Pinpoint the cell where the given text exists, returning its (X, Y) midpoint coordinate. 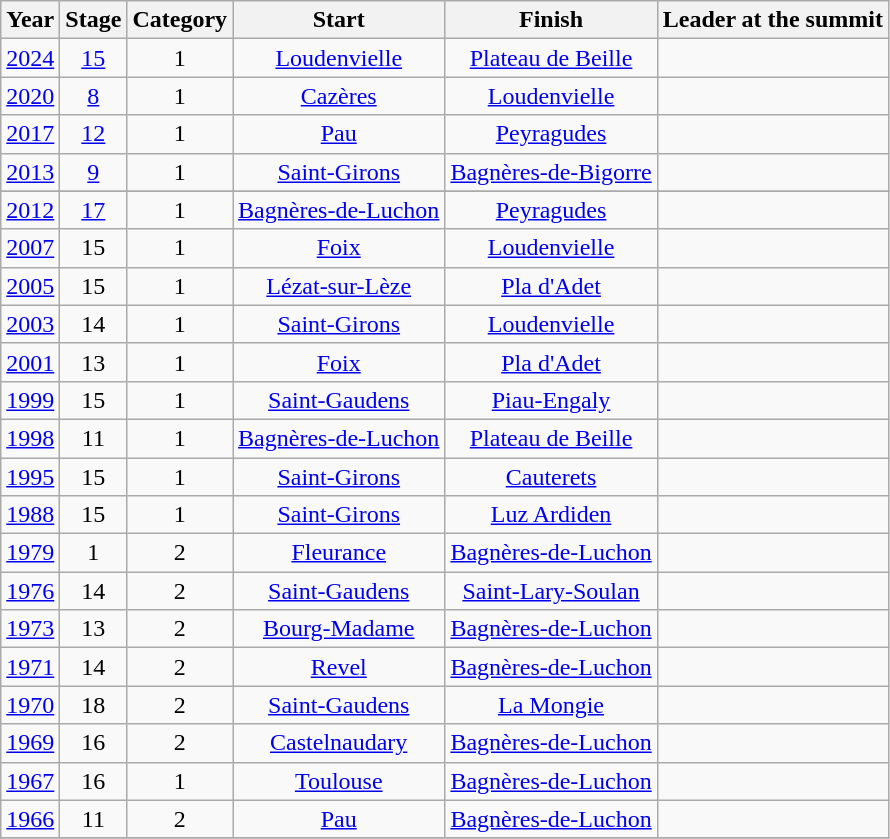
18 (94, 705)
2013 (30, 172)
2012 (30, 210)
Castelnaudary (339, 743)
Saint-Lary-Soulan (551, 591)
1976 (30, 591)
12 (94, 134)
Bourg-Madame (339, 629)
Cauterets (551, 477)
1988 (30, 515)
Revel (339, 667)
1998 (30, 438)
Stage (94, 20)
1995 (30, 477)
2001 (30, 362)
La Mongie (551, 705)
2003 (30, 324)
2017 (30, 134)
Category (180, 20)
Lézat-sur-Lèze (339, 286)
2020 (30, 96)
Leader at the summit (772, 20)
1999 (30, 400)
1969 (30, 743)
9 (94, 172)
1979 (30, 553)
8 (94, 96)
Start (339, 20)
1967 (30, 781)
2024 (30, 58)
17 (94, 210)
1973 (30, 629)
Finish (551, 20)
Toulouse (339, 781)
Piau-Engaly (551, 400)
Cazères (339, 96)
Luz Ardiden (551, 515)
1971 (30, 667)
2005 (30, 286)
Year (30, 20)
Fleurance (339, 553)
2007 (30, 248)
Bagnères-de-Bigorre (551, 172)
1970 (30, 705)
1966 (30, 819)
